From the cell containing the given text, extract its center point as [X, Y] coordinate. 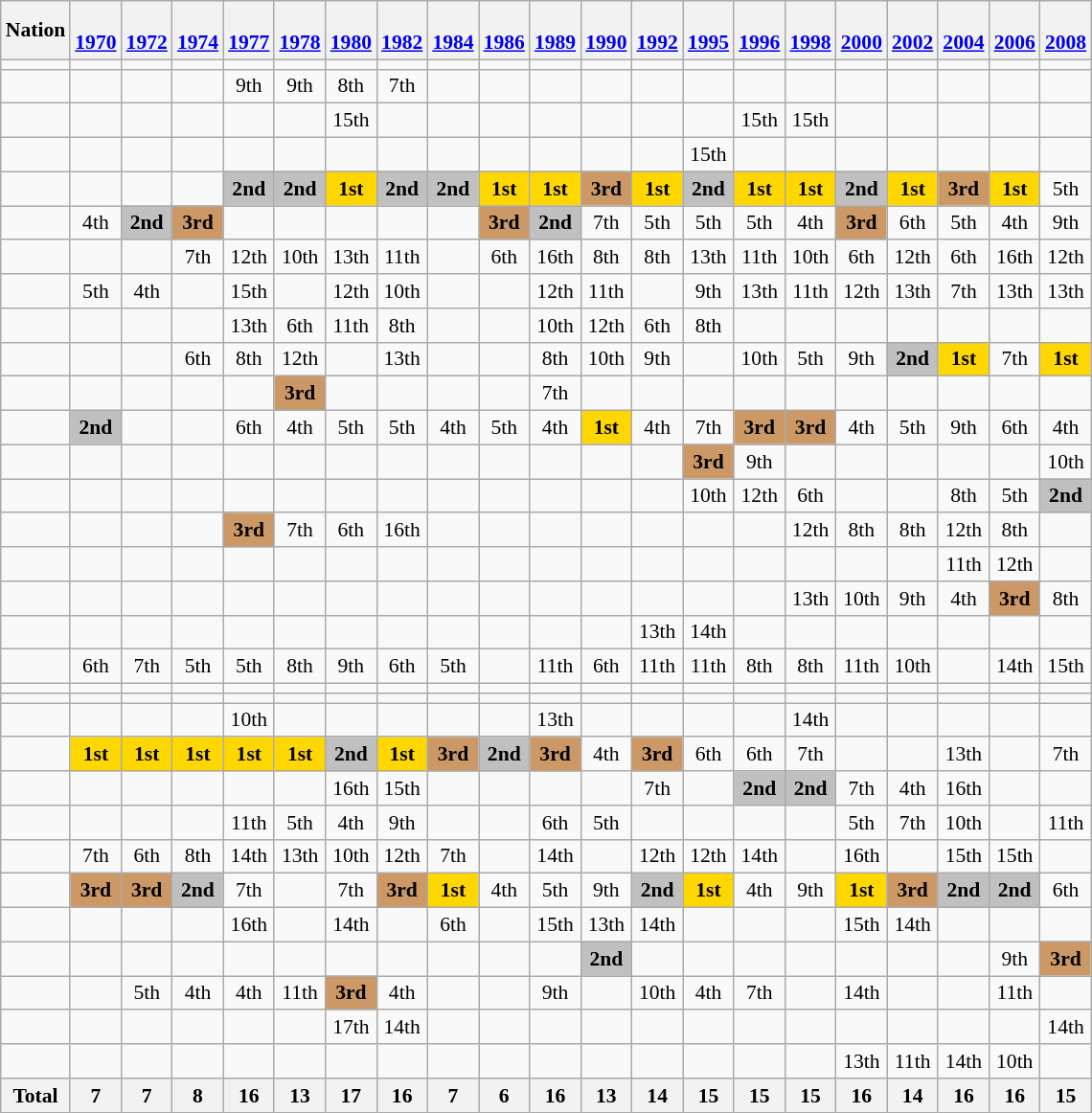
6 [504, 1096]
8 [197, 1096]
1972 [148, 31]
1978 [299, 31]
2008 [1065, 31]
2000 [862, 31]
1980 [351, 31]
2004 [964, 31]
17th [351, 1028]
1996 [759, 31]
Total [35, 1096]
1995 [709, 31]
1984 [452, 31]
1992 [657, 31]
Nation [35, 31]
1982 [402, 31]
1974 [197, 31]
1970 [96, 31]
1977 [249, 31]
17 [351, 1096]
2006 [1015, 31]
1998 [810, 31]
1986 [504, 31]
1990 [605, 31]
1989 [556, 31]
2002 [912, 31]
